Extract the [x, y] coordinate from the center of the cell holding the provided text.  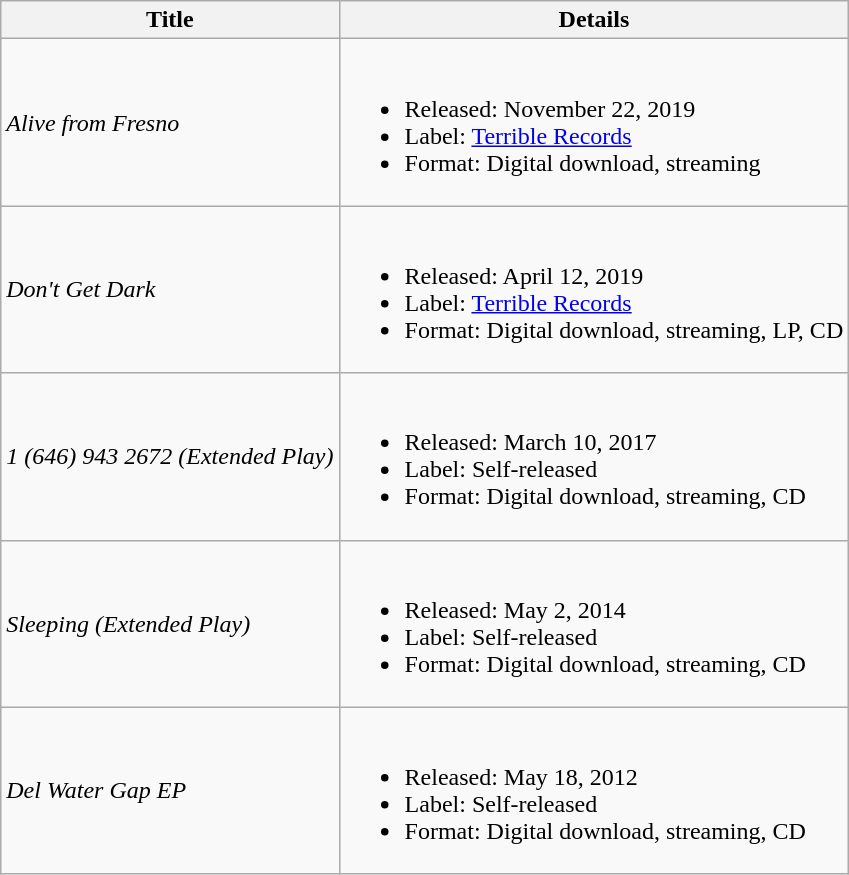
Released: May 2, 2014Label: Self-releasedFormat: Digital download, streaming, CD [594, 624]
Released: April 12, 2019Label: Terrible RecordsFormat: Digital download, streaming, LP, CD [594, 290]
Released: May 18, 2012Label: Self-releasedFormat: Digital download, streaming, CD [594, 790]
Details [594, 20]
Released: November 22, 2019Label: Terrible RecordsFormat: Digital download, streaming [594, 122]
Title [170, 20]
1 (646) 943 2672 (Extended Play) [170, 456]
Released: March 10, 2017Label: Self-releasedFormat: Digital download, streaming, CD [594, 456]
Don't Get Dark [170, 290]
Alive from Fresno [170, 122]
Sleeping (Extended Play) [170, 624]
Del Water Gap EP [170, 790]
